Detect which cell encompasses the target text, then output its [X, Y] center coordinate. 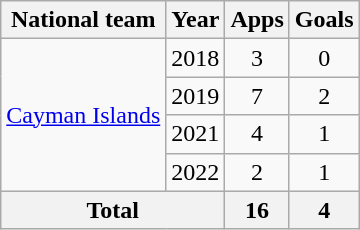
National team [84, 20]
3 [257, 58]
16 [257, 210]
2021 [196, 134]
7 [257, 96]
2019 [196, 96]
Goals [324, 20]
2022 [196, 172]
0 [324, 58]
Total [113, 210]
Apps [257, 20]
2018 [196, 58]
Year [196, 20]
Cayman Islands [84, 115]
